Determine the [x, y] coordinate at the center of the cell enclosing the given text.  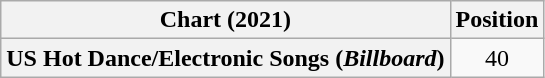
Chart (2021) [226, 20]
Position [497, 20]
40 [497, 58]
US Hot Dance/Electronic Songs (Billboard) [226, 58]
